Pinpoint the cell where the given text exists, returning its (X, Y) midpoint coordinate. 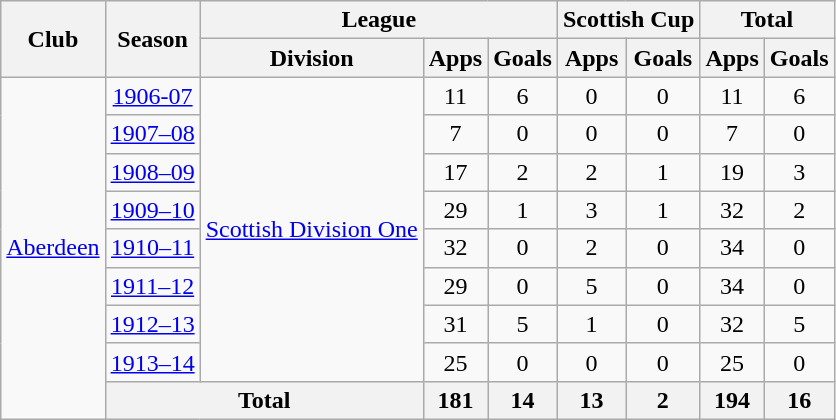
17 (455, 172)
31 (455, 324)
14 (523, 400)
1910–11 (152, 248)
1911–12 (152, 286)
13 (591, 400)
194 (732, 400)
Scottish Cup (628, 20)
Season (152, 39)
Division (312, 58)
1909–10 (152, 210)
League (378, 20)
1908–09 (152, 172)
Aberdeen (53, 248)
1913–14 (152, 362)
1906-07 (152, 96)
1907–08 (152, 134)
Club (53, 39)
181 (455, 400)
16 (799, 400)
Scottish Division One (312, 229)
19 (732, 172)
1912–13 (152, 324)
